Output the (X, Y) coordinate of the center of the cell containing the given text.  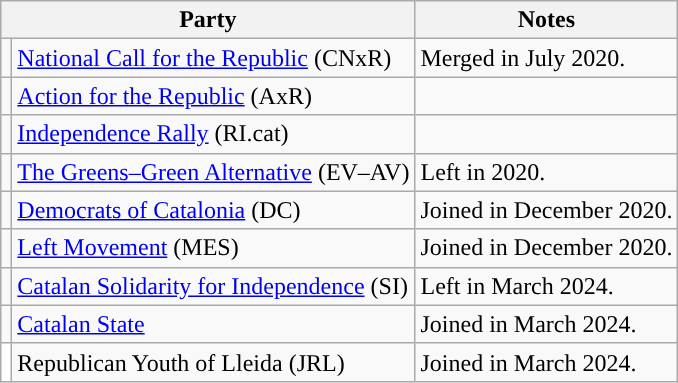
Catalan Solidarity for Independence (SI) (214, 286)
The Greens–Green Alternative (EV–AV) (214, 172)
Republican Youth of Lleida (JRL) (214, 362)
Action for the Republic (AxR) (214, 96)
Notes (546, 20)
Left Movement (MES) (214, 248)
Party (208, 20)
Left in 2020. (546, 172)
Catalan State (214, 324)
Left in March 2024. (546, 286)
National Call for the Republic (CNxR) (214, 58)
Democrats of Catalonia (DC) (214, 210)
Independence Rally (RI.cat) (214, 134)
Merged in July 2020. (546, 58)
